From the cell containing the given text, extract its center point as [x, y] coordinate. 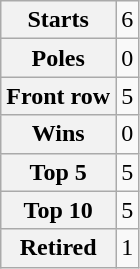
Top 5 [58, 172]
6 [128, 20]
Wins [58, 134]
1 [128, 248]
Retired [58, 248]
Top 10 [58, 210]
Front row [58, 96]
Poles [58, 58]
Starts [58, 20]
